Return [x, y] of the center of cell containing provided text 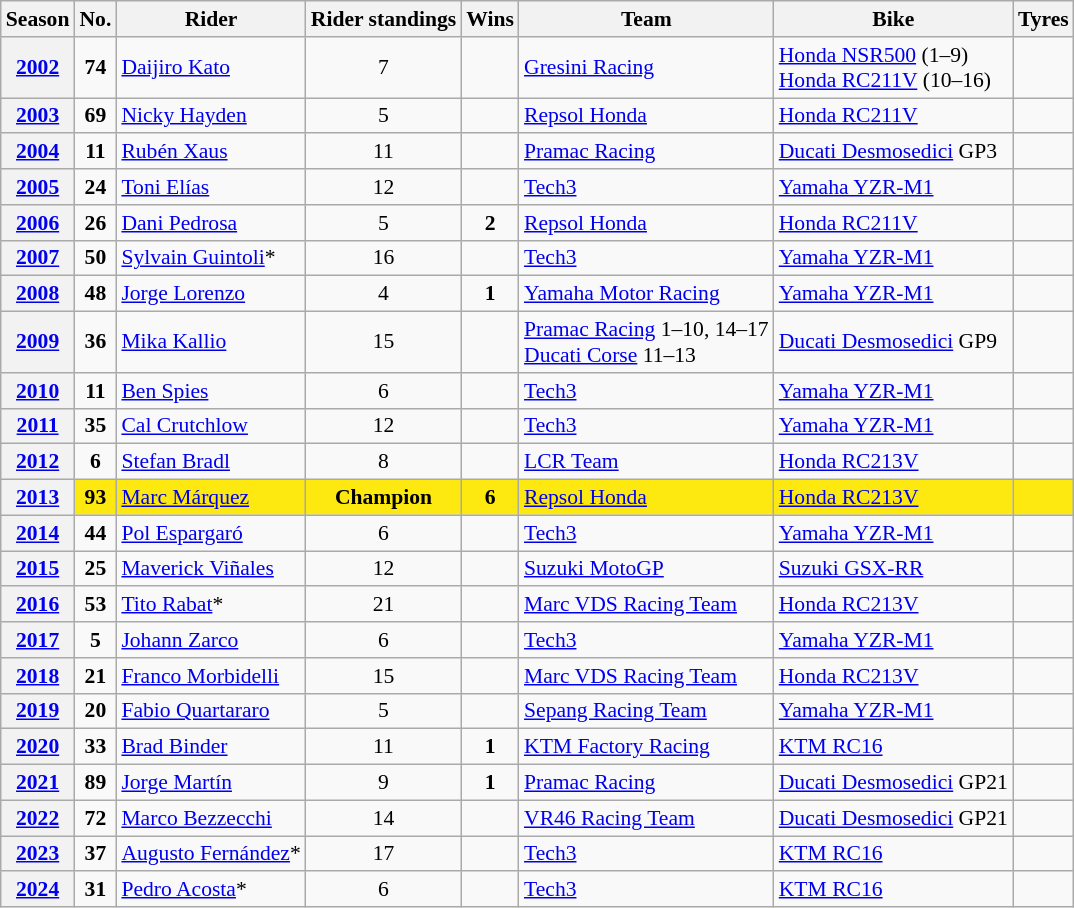
Jorge Lorenzo [210, 294]
8 [384, 462]
16 [384, 258]
Suzuki MotoGP [646, 569]
2007 [38, 258]
4 [384, 294]
KTM Factory Racing [646, 747]
2024 [38, 890]
2023 [38, 854]
2021 [38, 783]
2004 [38, 152]
Tito Rabat* [210, 605]
Augusto Fernández* [210, 854]
Team [646, 19]
93 [95, 498]
2011 [38, 426]
2014 [38, 533]
Yamaha Motor Racing [646, 294]
Dani Pedrosa [210, 223]
Wins [490, 19]
48 [95, 294]
Ben Spies [210, 391]
2 [490, 223]
89 [95, 783]
Pedro Acosta* [210, 890]
Daijiro Kato [210, 68]
LCR Team [646, 462]
Pramac Racing 1–10, 14–17 Ducati Corse 11–13 [646, 342]
2017 [38, 640]
50 [95, 258]
69 [95, 116]
Stefan Bradl [210, 462]
Ducati Desmosedici GP9 [894, 342]
Fabio Quartararo [210, 711]
2008 [38, 294]
9 [384, 783]
7 [384, 68]
Pol Espargaró [210, 533]
2012 [38, 462]
53 [95, 605]
Rider standings [384, 19]
Toni Elías [210, 187]
26 [95, 223]
Sylvain Guintoli* [210, 258]
Brad Binder [210, 747]
Suzuki GSX-RR [894, 569]
2013 [38, 498]
14 [384, 818]
Honda NSR500 (1–9) Honda RC211V (10–16) [894, 68]
Sepang Racing Team [646, 711]
2019 [38, 711]
17 [384, 854]
Nicky Hayden [210, 116]
2010 [38, 391]
25 [95, 569]
Ducati Desmosedici GP3 [894, 152]
2009 [38, 342]
2015 [38, 569]
24 [95, 187]
44 [95, 533]
Season [38, 19]
Rider [210, 19]
Rubén Xaus [210, 152]
No. [95, 19]
74 [95, 68]
Gresini Racing [646, 68]
72 [95, 818]
2016 [38, 605]
2022 [38, 818]
VR46 Racing Team [646, 818]
2003 [38, 116]
2020 [38, 747]
Cal Crutchlow [210, 426]
Jorge Martín [210, 783]
33 [95, 747]
Maverick Viñales [210, 569]
Marc Márquez [210, 498]
Champion [384, 498]
2018 [38, 676]
Franco Morbidelli [210, 676]
Mika Kallio [210, 342]
Tyres [1044, 19]
2002 [38, 68]
Marco Bezzecchi [210, 818]
2005 [38, 187]
20 [95, 711]
31 [95, 890]
Bike [894, 19]
2006 [38, 223]
36 [95, 342]
37 [95, 854]
Johann Zarco [210, 640]
35 [95, 426]
